Detect which cell encompasses the target text, then output its (X, Y) center coordinate. 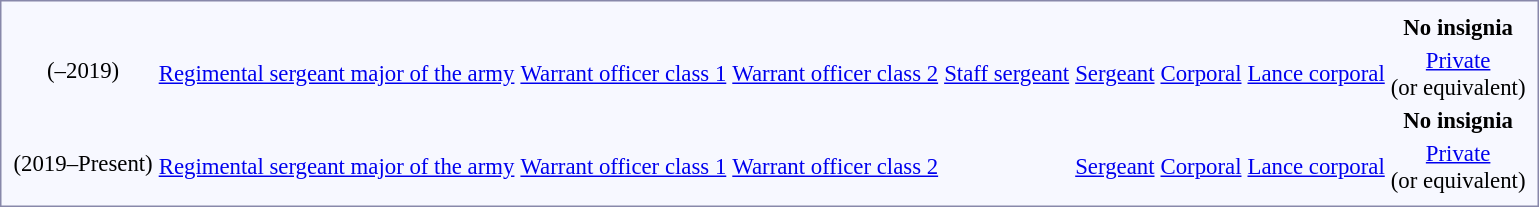
(2019–Present) (83, 150)
Staff sergeant (1007, 74)
(–2019) (83, 57)
